Capture the cell that displays the provided text and extract its [X, Y] central coordinate. 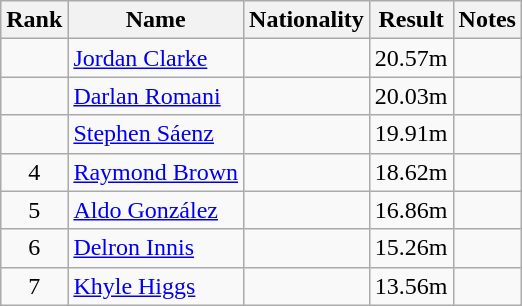
Stephen Sáenz [156, 134]
Jordan Clarke [156, 58]
Name [156, 20]
Delron Innis [156, 248]
Aldo González [156, 210]
Rank [34, 20]
Nationality [307, 20]
Result [411, 20]
15.26m [411, 248]
6 [34, 248]
20.57m [411, 58]
20.03m [411, 96]
Khyle Higgs [156, 286]
19.91m [411, 134]
18.62m [411, 172]
13.56m [411, 286]
7 [34, 286]
Darlan Romani [156, 96]
16.86m [411, 210]
Raymond Brown [156, 172]
5 [34, 210]
4 [34, 172]
Notes [487, 20]
